Return (x, y) of the center of cell containing provided text 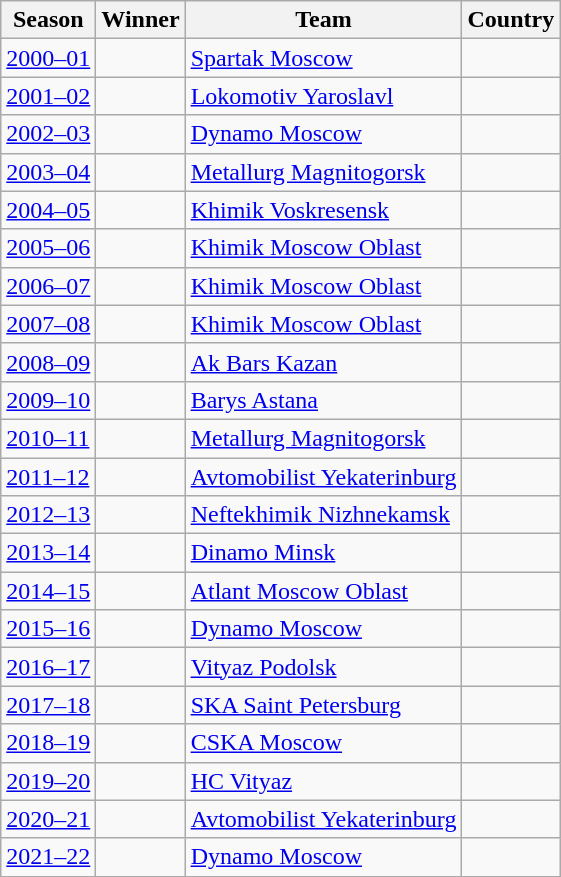
2013–14 (48, 553)
2014–15 (48, 591)
2018–19 (48, 743)
2017–18 (48, 705)
SKA Saint Petersburg (324, 705)
2000–01 (48, 58)
2020–21 (48, 819)
HC Vityaz (324, 781)
Ak Bars Kazan (324, 362)
Dinamo Minsk (324, 553)
Team (324, 20)
2011–12 (48, 477)
Spartak Moscow (324, 58)
2019–20 (48, 781)
Country (511, 20)
2001–02 (48, 96)
2007–08 (48, 324)
Khimik Voskresensk (324, 210)
Neftekhimik Nizhnekamsk (324, 515)
Barys Astana (324, 400)
Vityaz Podolsk (324, 667)
2015–16 (48, 629)
2010–11 (48, 438)
CSKA Moscow (324, 743)
2009–10 (48, 400)
2002–03 (48, 134)
2003–04 (48, 172)
Winner (140, 20)
Season (48, 20)
2006–07 (48, 286)
2005–06 (48, 248)
2021–22 (48, 857)
Lokomotiv Yaroslavl (324, 96)
2004–05 (48, 210)
2012–13 (48, 515)
2008–09 (48, 362)
2016–17 (48, 667)
Atlant Moscow Oblast (324, 591)
